Pinpoint the cell where the given text exists, returning its (x, y) midpoint coordinate. 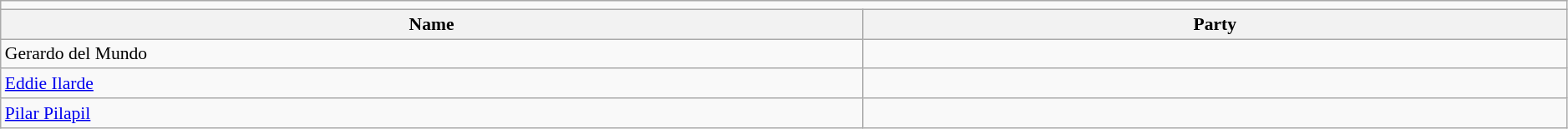
Party (1215, 24)
Pilar Pilapil (432, 113)
Gerardo del Mundo (432, 54)
Name (432, 24)
Eddie Ilarde (432, 84)
